Provide the (x, y) coordinate of the cell's center where the given text is located.  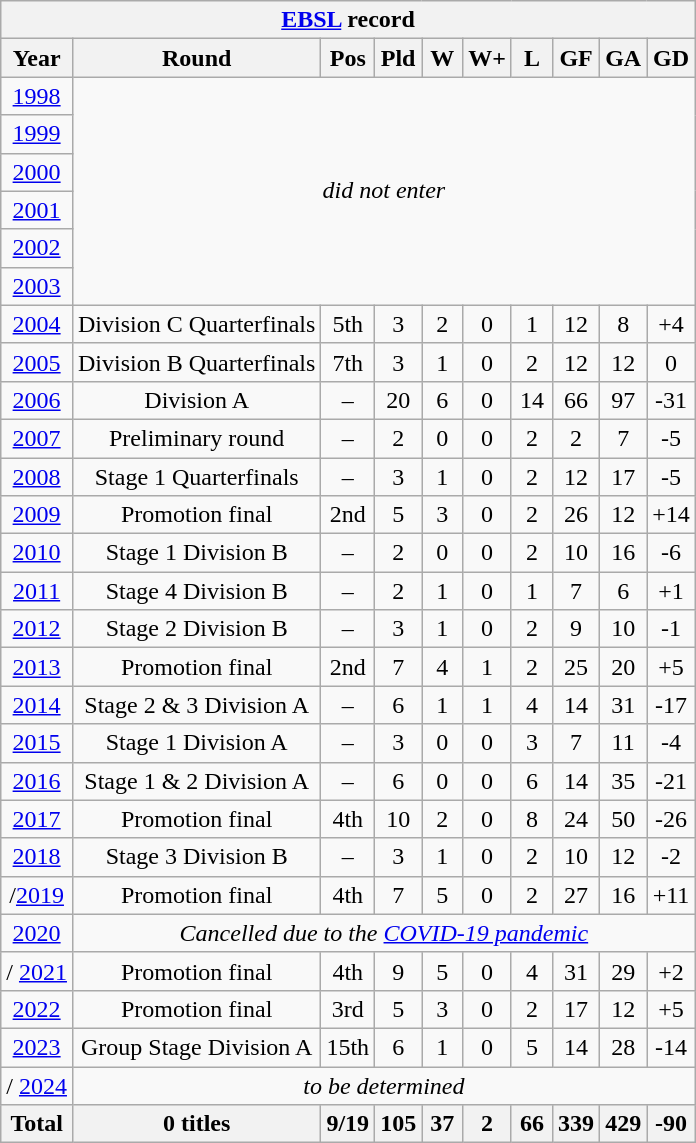
EBSL record (348, 20)
26 (576, 515)
11 (624, 743)
-21 (672, 781)
97 (624, 400)
2022 (37, 1009)
29 (624, 971)
Pld (398, 58)
2004 (37, 324)
1998 (37, 96)
2001 (37, 210)
0 titles (196, 1124)
did not enter (384, 191)
2018 (37, 857)
to be determined (384, 1085)
1999 (37, 134)
+2 (672, 971)
35 (624, 781)
2005 (37, 362)
L (532, 58)
/ 2021 (37, 971)
Pos (348, 58)
2009 (37, 515)
37 (442, 1124)
-90 (672, 1124)
Division C Quarterfinals (196, 324)
+14 (672, 515)
2023 (37, 1047)
Round (196, 58)
-26 (672, 819)
2003 (37, 286)
Stage 4 Division B (196, 591)
/2019 (37, 895)
27 (576, 895)
2006 (37, 400)
105 (398, 1124)
-6 (672, 553)
2008 (37, 477)
429 (624, 1124)
GF (576, 58)
15th (348, 1047)
9/19 (348, 1124)
Division A (196, 400)
Stage 1 & 2 Division A (196, 781)
2002 (37, 248)
-4 (672, 743)
-1 (672, 629)
2013 (37, 667)
Division B Quarterfinals (196, 362)
Preliminary round (196, 438)
Stage 1 Quarterfinals (196, 477)
W+ (488, 58)
-17 (672, 705)
24 (576, 819)
Group Stage Division A (196, 1047)
3rd (348, 1009)
Stage 2 & 3 Division A (196, 705)
25 (576, 667)
Stage 2 Division B (196, 629)
GD (672, 58)
Cancelled due to the COVID-19 pandemic (384, 933)
Stage 1 Division B (196, 553)
Total (37, 1124)
-14 (672, 1047)
+4 (672, 324)
Stage 1 Division A (196, 743)
-31 (672, 400)
+1 (672, 591)
2007 (37, 438)
2011 (37, 591)
2016 (37, 781)
W (442, 58)
2010 (37, 553)
50 (624, 819)
339 (576, 1124)
2014 (37, 705)
2015 (37, 743)
-2 (672, 857)
5th (348, 324)
2012 (37, 629)
2020 (37, 933)
2000 (37, 172)
Stage 3 Division B (196, 857)
GA (624, 58)
7th (348, 362)
Year (37, 58)
+11 (672, 895)
2017 (37, 819)
28 (624, 1047)
/ 2024 (37, 1085)
